Find where the given text appears and provide that cell's center as [X, Y] coordinate. 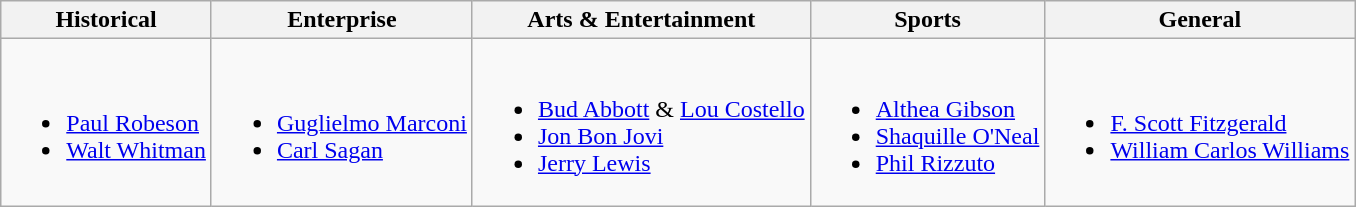
Bud Abbott & Lou CostelloJon Bon JoviJerry Lewis [641, 122]
General [1200, 20]
Historical [106, 20]
F. Scott FitzgeraldWilliam Carlos Williams [1200, 122]
Enterprise [342, 20]
Althea GibsonShaquille O'NealPhil Rizzuto [928, 122]
Guglielmo MarconiCarl Sagan [342, 122]
Arts & Entertainment [641, 20]
Sports [928, 20]
Paul RobesonWalt Whitman [106, 122]
